From the cell containing the given text, extract its center point as [x, y] coordinate. 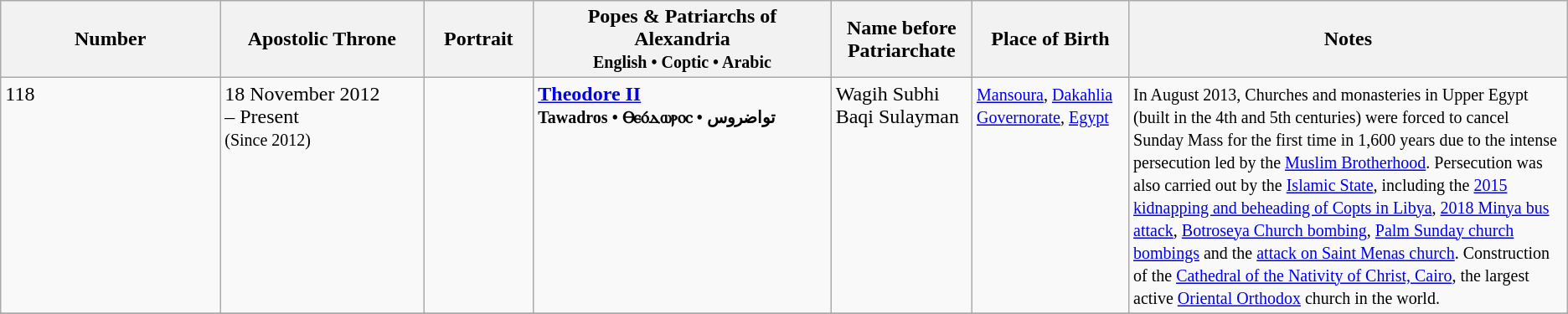
Wagih Subhi Baqi Sulayman [901, 196]
Mansoura, Dakahlia Governorate, Egypt [1050, 196]
Popes & Patriarchs of AlexandriaEnglish • Coptic • Arabic [682, 39]
118 [111, 196]
Apostolic Throne [322, 39]
Number [111, 39]
Notes [1349, 39]
18 November 2012– Present(Since 2012) [322, 196]
Portrait [479, 39]
Name before Patriarchate [901, 39]
Place of Birth [1050, 39]
Theodore IITawadros • Ⲑⲉⲟ́ⲇⲱⲣⲟⲥ • تواضروس [682, 196]
